Return the (x, y) coordinate for the center point of the cell that contains the specified text.  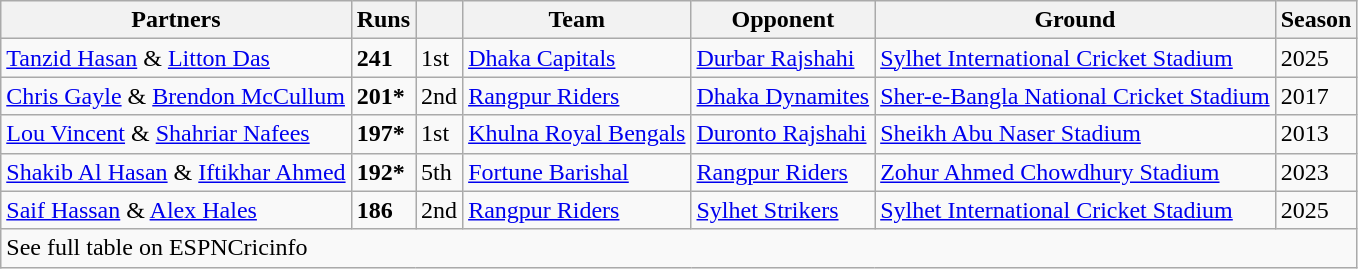
197* (383, 134)
Dhaka Capitals (577, 58)
Season (1316, 20)
241 (383, 58)
Runs (383, 20)
Fortune Barishal (577, 172)
Durbar Rajshahi (783, 58)
2017 (1316, 96)
Opponent (783, 20)
2023 (1316, 172)
186 (383, 210)
Chris Gayle & Brendon McCullum (176, 96)
Sheikh Abu Naser Stadium (1075, 134)
Saif Hassan & Alex Hales (176, 210)
Sylhet Strikers (783, 210)
Team (577, 20)
Duronto Rajshahi (783, 134)
201* (383, 96)
Ground (1075, 20)
Shakib Al Hasan & Iftikhar Ahmed (176, 172)
5th (440, 172)
Lou Vincent & Shahriar Nafees (176, 134)
Dhaka Dynamites (783, 96)
Khulna Royal Bengals (577, 134)
Partners (176, 20)
192* (383, 172)
See full table on ESPNCricinfo (679, 248)
2013 (1316, 134)
Sher-e-Bangla National Cricket Stadium (1075, 96)
Tanzid Hasan & Litton Das (176, 58)
Zohur Ahmed Chowdhury Stadium (1075, 172)
